Locate the cell with the specified text and output its [X, Y] center coordinate. 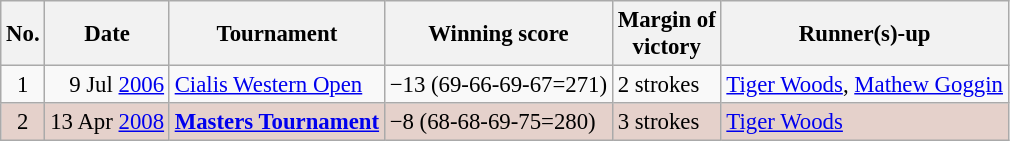
Margin ofvictory [666, 34]
Tournament [276, 34]
−8 (68-68-69-75=280) [498, 122]
Winning score [498, 34]
13 Apr 2008 [107, 122]
No. [23, 34]
2 [23, 122]
Runner(s)-up [864, 34]
9 Jul 2006 [107, 85]
Cialis Western Open [276, 85]
Tiger Woods, Mathew Goggin [864, 85]
Date [107, 34]
Tiger Woods [864, 122]
Masters Tournament [276, 122]
3 strokes [666, 122]
2 strokes [666, 85]
−13 (69-66-69-67=271) [498, 85]
1 [23, 85]
